For the text-containing cell, return its midpoint in [X, Y] coordinate format. 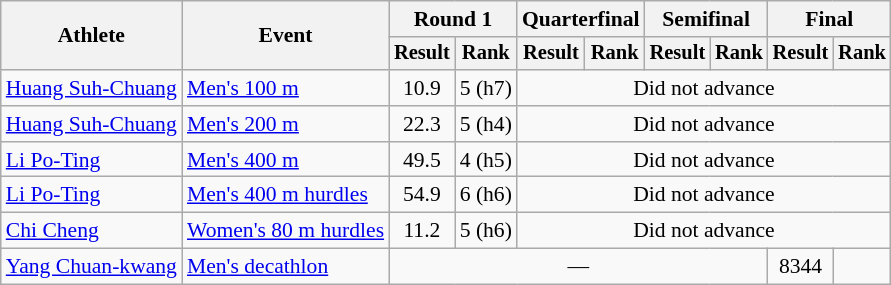
Semifinal [706, 19]
Yang Chuan-kwang [92, 267]
— [578, 267]
54.9 [422, 195]
8344 [801, 267]
Final [830, 19]
Men's 400 m [286, 160]
Women's 80 m hurdles [286, 231]
Men's decathlon [286, 267]
Men's 100 m [286, 88]
Event [286, 36]
6 (h6) [486, 195]
4 (h5) [486, 160]
Men's 400 m hurdles [286, 195]
Chi Cheng [92, 231]
22.3 [422, 124]
5 (h6) [486, 231]
Round 1 [453, 19]
5 (h7) [486, 88]
Athlete [92, 36]
Men's 200 m [286, 124]
49.5 [422, 160]
5 (h4) [486, 124]
11.2 [422, 231]
Quarterfinal [581, 19]
10.9 [422, 88]
